Capture the cell that displays the provided text and extract its [x, y] central coordinate. 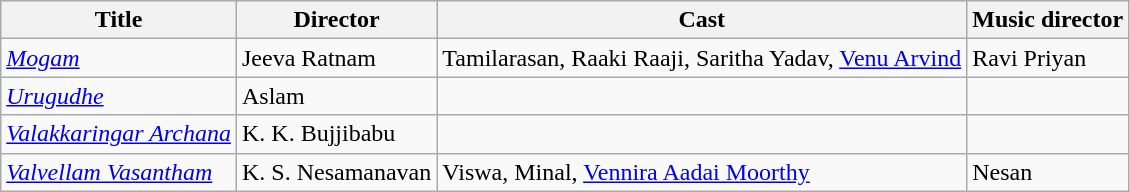
Viswa, Minal, Vennira Aadai Moorthy [702, 172]
Nesan [1048, 172]
K. S. Nesamanavan [336, 172]
Title [119, 20]
Tamilarasan, Raaki Raaji, Saritha Yadav, Venu Arvind [702, 58]
K. K. Bujjibabu [336, 134]
Ravi Priyan [1048, 58]
Director [336, 20]
Aslam [336, 96]
Cast [702, 20]
Urugudhe [119, 96]
Jeeva Ratnam [336, 58]
Music director [1048, 20]
Valvellam Vasantham [119, 172]
Mogam [119, 58]
Valakkaringar Archana [119, 134]
